Detect which cell encompasses the target text, then output its [X, Y] center coordinate. 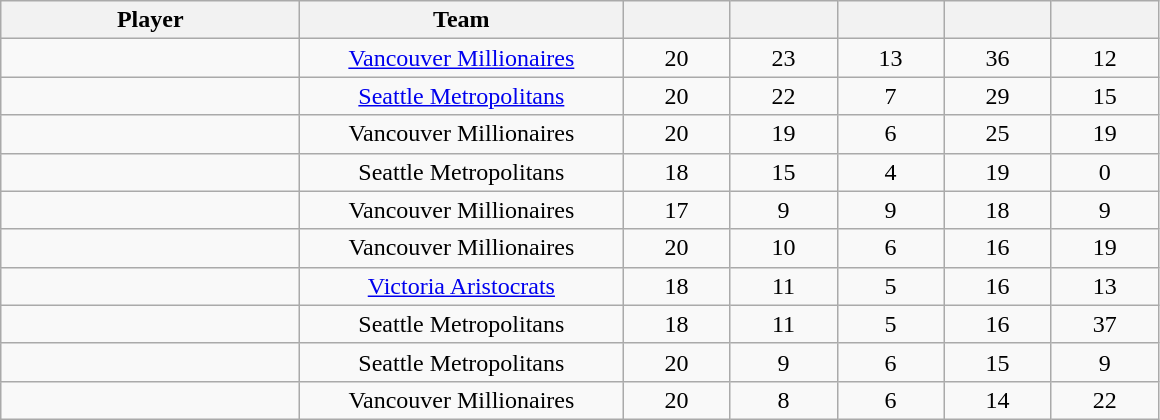
17 [676, 210]
10 [784, 248]
36 [998, 58]
0 [1104, 172]
37 [1104, 324]
7 [890, 96]
4 [890, 172]
12 [1104, 58]
23 [784, 58]
Victoria Aristocrats [462, 286]
29 [998, 96]
Team [462, 20]
25 [998, 134]
8 [784, 400]
14 [998, 400]
Player [150, 20]
